Locate the cell with the specified text and output its [X, Y] center coordinate. 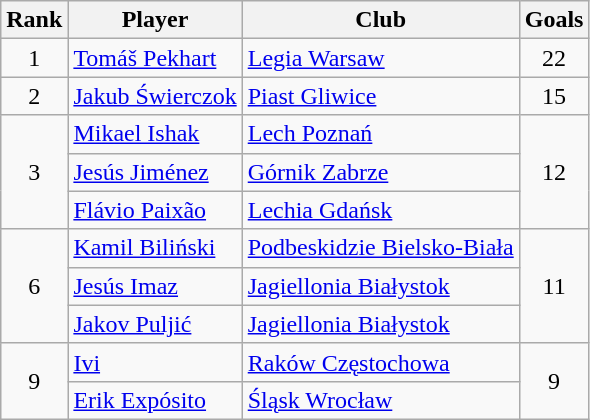
Ivi [155, 362]
2 [34, 96]
Rank [34, 20]
15 [554, 96]
11 [554, 286]
Legia Warsaw [380, 58]
Flávio Paixão [155, 210]
Górnik Zabrze [380, 172]
22 [554, 58]
Goals [554, 20]
Podbeskidzie Bielsko-Biała [380, 248]
Jakub Świerczok [155, 96]
Club [380, 20]
Piast Gliwice [380, 96]
Śląsk Wrocław [380, 400]
Tomáš Pekhart [155, 58]
Erik Expósito [155, 400]
Kamil Biliński [155, 248]
Jakov Puljić [155, 324]
1 [34, 58]
Raków Częstochowa [380, 362]
6 [34, 286]
Jesús Jiménez [155, 172]
12 [554, 172]
Mikael Ishak [155, 134]
Lech Poznań [380, 134]
Jesús Imaz [155, 286]
3 [34, 172]
Player [155, 20]
Lechia Gdańsk [380, 210]
